Search for the cell housing the specified text and yield its [X, Y] center coordinate. 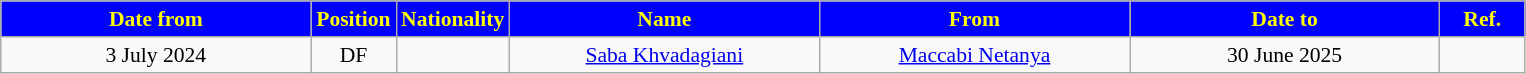
Date to [1285, 19]
From [974, 19]
Ref. [1482, 19]
Name [664, 19]
Position [354, 19]
DF [354, 55]
Saba Khvadagiani [664, 55]
30 June 2025 [1285, 55]
Date from [156, 19]
Nationality [452, 19]
3 July 2024 [156, 55]
Maccabi Netanya [974, 55]
